Return [x, y] of the center of cell containing provided text 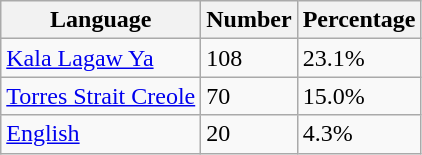
Kala Lagaw Ya [101, 58]
Number [249, 20]
15.0% [359, 96]
English [101, 134]
108 [249, 58]
70 [249, 96]
20 [249, 134]
23.1% [359, 58]
4.3% [359, 134]
Percentage [359, 20]
Language [101, 20]
Torres Strait Creole [101, 96]
